Extract the (x, y) coordinate from the center of the cell holding the provided text.  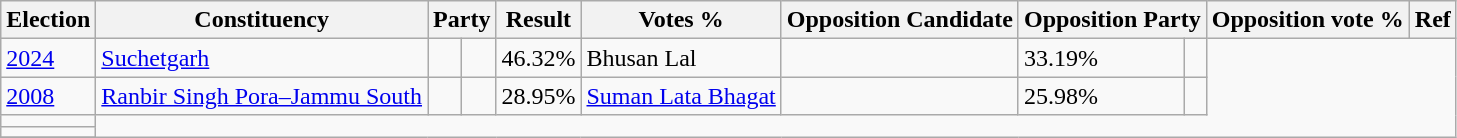
Suchetgarh (262, 58)
28.95% (538, 96)
Election (48, 20)
2008 (48, 96)
Party (462, 20)
Ranbir Singh Pora–Jammu South (262, 96)
33.19% (1101, 58)
Ref (1432, 20)
Bhusan Lal (681, 58)
Constituency (262, 20)
2024 (48, 58)
25.98% (1101, 96)
46.32% (538, 58)
Votes % (681, 20)
Opposition Candidate (900, 20)
Opposition vote % (1308, 20)
Opposition Party (1112, 20)
Result (538, 20)
Suman Lata Bhagat (681, 96)
